Capture the cell that displays the provided text and extract its (X, Y) central coordinate. 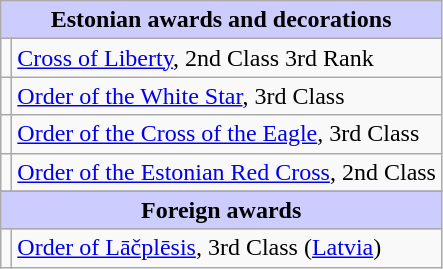
Order of the Cross of the Eagle, 3rd Class (227, 134)
Foreign awards (222, 210)
Order of Lāčplēsis, 3rd Class (Latvia) (227, 248)
Order of the Estonian Red Cross, 2nd Class (227, 172)
Cross of Liberty, 2nd Class 3rd Rank (227, 58)
Estonian awards and decorations (222, 20)
Order of the White Star, 3rd Class (227, 96)
